Return [x, y] of the center of cell containing provided text 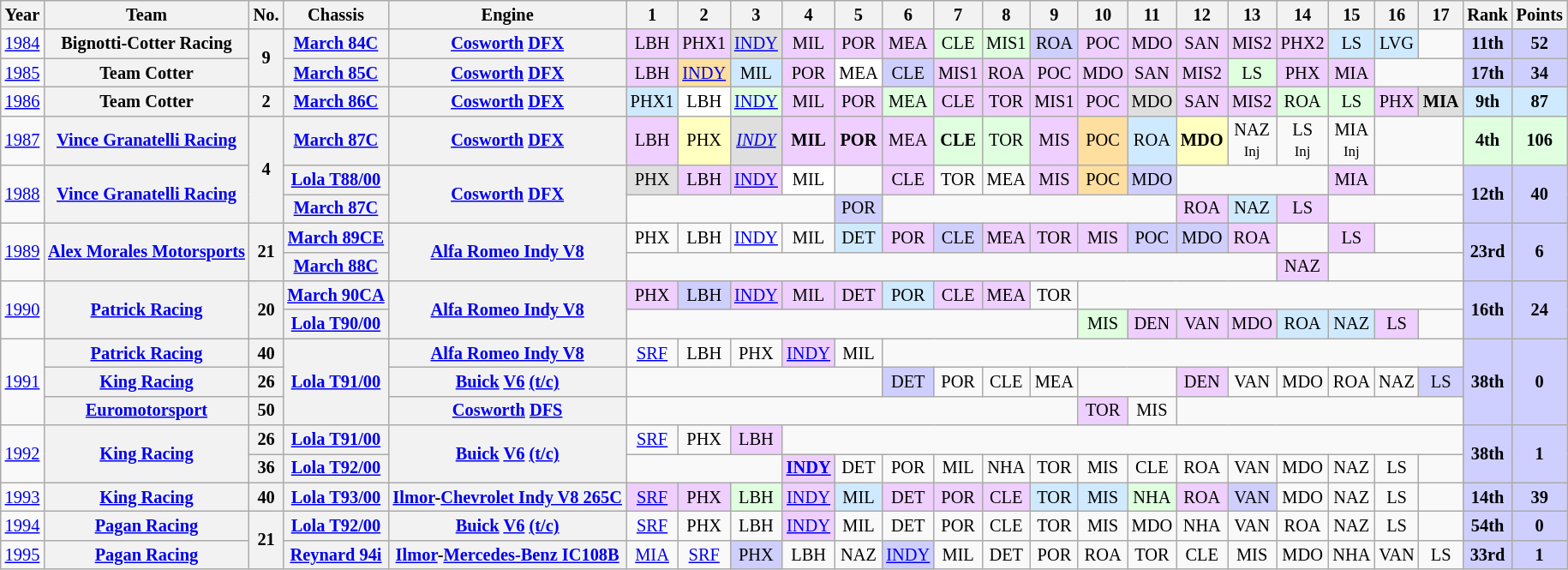
Year [22, 15]
1990 [22, 309]
1987 [22, 141]
15 [1351, 15]
1988 [22, 194]
Lola T90/00 [336, 324]
36 [266, 468]
Engine [507, 15]
8 [1006, 15]
March 89CE [336, 237]
33rd [1487, 555]
1984 [22, 44]
10 [1102, 15]
MIAInj [1351, 141]
12 [1202, 15]
1985 [22, 73]
87 [1540, 101]
1991 [22, 382]
1995 [22, 555]
LSInj [1302, 141]
39 [1540, 497]
1994 [22, 525]
1992 [22, 454]
24 [1540, 309]
50 [266, 411]
Ilmor-Mercedes-Benz IC108B [507, 555]
14 [1302, 15]
3 [756, 15]
March 88C [336, 267]
Rank [1487, 15]
7 [958, 15]
17 [1441, 15]
March 90CA [336, 295]
Points [1540, 15]
13 [1251, 15]
NAZInj [1251, 141]
Reynard 94i [336, 555]
16 [1397, 15]
52 [1540, 44]
Ilmor-Chevrolet Indy V8 265C [507, 497]
PHX2 [1302, 44]
17th [1487, 73]
20 [266, 309]
12th [1487, 194]
March 85C [336, 73]
23rd [1487, 252]
Alex Morales Motorsports [147, 252]
March 84C [336, 44]
No. [266, 15]
Lola T88/00 [336, 180]
1986 [22, 101]
4th [1487, 141]
March 86C [336, 101]
Chassis [336, 15]
106 [1540, 141]
Team [147, 15]
11 [1152, 15]
LVG [1397, 44]
9th [1487, 101]
14th [1487, 497]
54th [1487, 525]
5 [859, 15]
11th [1487, 44]
Lola T93/00 [336, 497]
1989 [22, 252]
Euromotorsport [147, 411]
1993 [22, 497]
Cosworth DFS [507, 411]
Bignotti-Cotter Racing [147, 44]
34 [1540, 73]
16th [1487, 309]
